For the text-containing cell, return its midpoint in [X, Y] coordinate format. 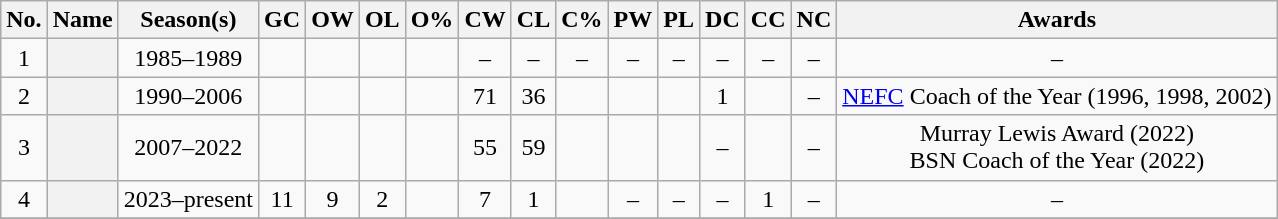
55 [485, 148]
C% [582, 20]
1990–2006 [188, 96]
PL [679, 20]
Murray Lewis Award (2022)BSN Coach of the Year (2022) [1057, 148]
NEFC Coach of the Year (1996, 1998, 2002) [1057, 96]
OL [382, 20]
No. [24, 20]
9 [333, 199]
OW [333, 20]
36 [533, 96]
GC [282, 20]
CL [533, 20]
Awards [1057, 20]
4 [24, 199]
59 [533, 148]
71 [485, 96]
CW [485, 20]
11 [282, 199]
CC [768, 20]
PW [633, 20]
DC [723, 20]
Name [82, 20]
7 [485, 199]
3 [24, 148]
1985–1989 [188, 58]
Season(s) [188, 20]
NC [814, 20]
O% [432, 20]
2007–2022 [188, 148]
2023–present [188, 199]
